Locate the cell with the specified text and output its [X, Y] center coordinate. 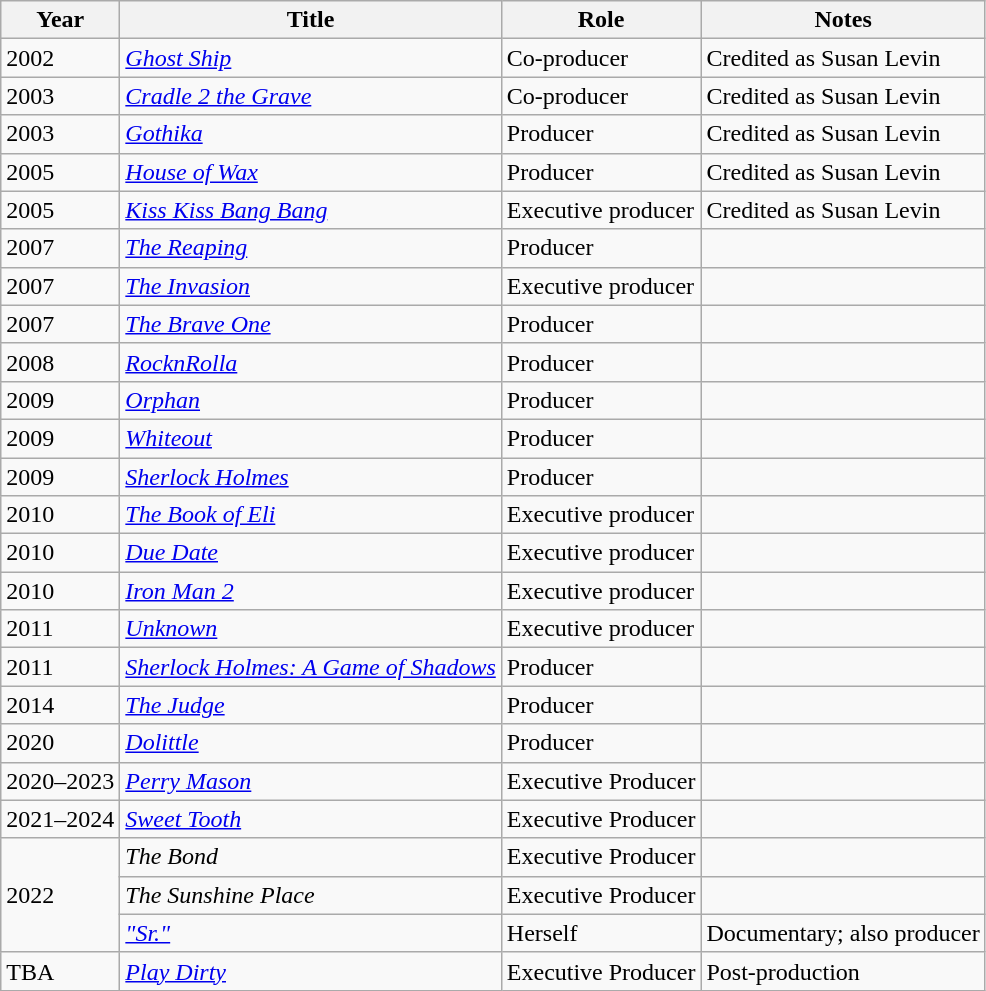
Ghost Ship [310, 58]
The Judge [310, 705]
2020–2023 [60, 781]
2022 [60, 895]
2002 [60, 58]
The Reaping [310, 248]
Year [60, 20]
Sherlock Holmes: A Game of Shadows [310, 667]
Kiss Kiss Bang Bang [310, 210]
Iron Man 2 [310, 591]
The Bond [310, 857]
2020 [60, 743]
Role [601, 20]
Dolittle [310, 743]
Play Dirty [310, 971]
The Invasion [310, 286]
Whiteout [310, 438]
Herself [601, 933]
The Sunshine Place [310, 895]
House of Wax [310, 172]
Orphan [310, 400]
The Book of Eli [310, 515]
TBA [60, 971]
The Brave One [310, 324]
2008 [60, 362]
Title [310, 20]
"Sr." [310, 933]
Perry Mason [310, 781]
Notes [843, 20]
Documentary; also producer [843, 933]
Cradle 2 the Grave [310, 96]
2021–2024 [60, 819]
2014 [60, 705]
Sherlock Holmes [310, 477]
Unknown [310, 629]
RocknRolla [310, 362]
Due Date [310, 553]
Gothika [310, 134]
Post-production [843, 971]
Sweet Tooth [310, 819]
